Capture the cell that displays the provided text and extract its [X, Y] central coordinate. 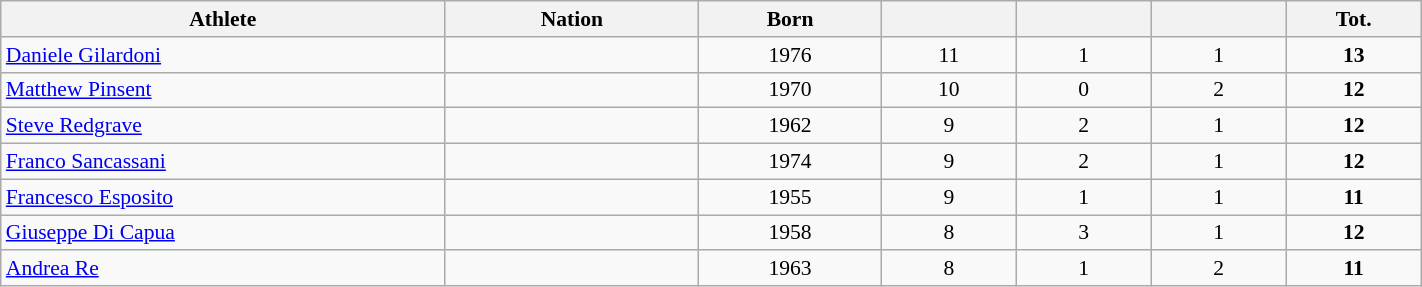
Giuseppe Di Capua [223, 233]
Born [790, 19]
Matthew Pinsent [223, 90]
Andrea Re [223, 269]
1962 [790, 126]
1976 [790, 55]
1974 [790, 162]
Daniele Gilardoni [223, 55]
1970 [790, 90]
Franco Sancassani [223, 162]
Nation [572, 19]
Francesco Esposito [223, 197]
13 [1354, 55]
3 [1084, 233]
10 [948, 90]
Steve Redgrave [223, 126]
1963 [790, 269]
Athlete [223, 19]
0 [1084, 90]
1955 [790, 197]
1958 [790, 233]
Tot. [1354, 19]
